Identify which cell holds the provided text, then report its [X, Y] central coordinate. 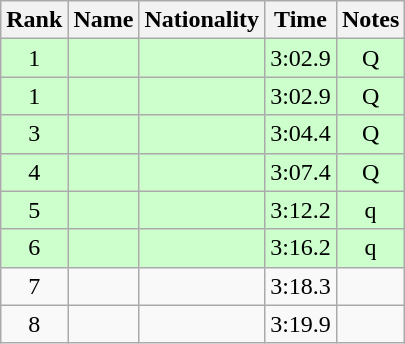
3 [34, 134]
3:19.9 [301, 324]
4 [34, 172]
3:16.2 [301, 248]
Name [104, 20]
5 [34, 210]
8 [34, 324]
6 [34, 248]
3:18.3 [301, 286]
Notes [370, 20]
Nationality [202, 20]
3:12.2 [301, 210]
7 [34, 286]
3:04.4 [301, 134]
Time [301, 20]
3:07.4 [301, 172]
Rank [34, 20]
